Detect which cell encompasses the target text, then output its [x, y] center coordinate. 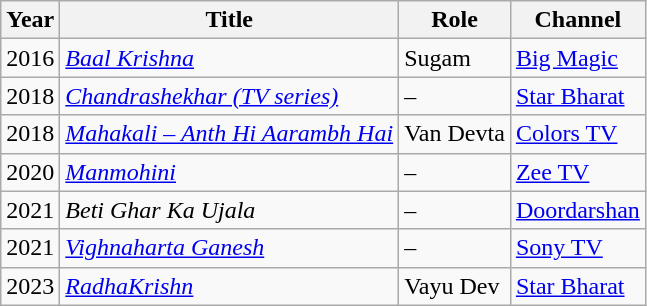
Year [30, 20]
Sony TV [578, 248]
Chandrashekhar (TV series) [230, 96]
Sugam [455, 58]
Van Devta [455, 134]
Zee TV [578, 172]
Colors TV [578, 134]
Doordarshan [578, 210]
2023 [30, 286]
Channel [578, 20]
2016 [30, 58]
Big Magic [578, 58]
RadhaKrishn [230, 286]
Title [230, 20]
Beti Ghar Ka Ujala [230, 210]
Vayu Dev [455, 286]
2020 [30, 172]
Manmohini [230, 172]
Mahakali – Anth Hi Aarambh Hai [230, 134]
Baal Krishna [230, 58]
Role [455, 20]
Vighnaharta Ganesh [230, 248]
